Provide the (x, y) coordinate of the cell's center where the given text is located.  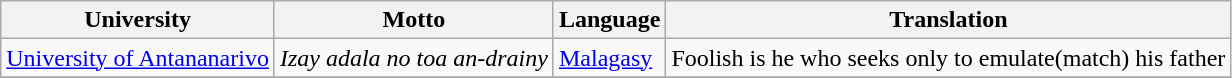
Language (609, 20)
Malagasy (609, 58)
Motto (414, 20)
University of Antananarivo (138, 58)
University (138, 20)
Izay adala no toa an-drainy (414, 58)
Foolish is he who seeks only to emulate(match) his father (948, 58)
Translation (948, 20)
